Search for the cell housing the specified text and yield its (X, Y) center coordinate. 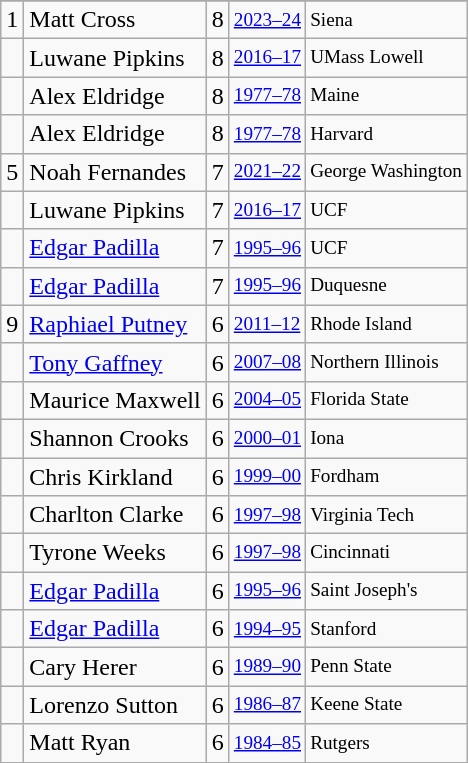
Saint Joseph's (386, 591)
Duquesne (386, 286)
Matt Ryan (115, 743)
Cary Herer (115, 667)
2011–12 (267, 324)
Matt Cross (115, 20)
1989–90 (267, 667)
Tony Gaffney (115, 362)
Rutgers (386, 743)
Rhode Island (386, 324)
Fordham (386, 477)
Northern Illinois (386, 362)
Iona (386, 438)
2000–01 (267, 438)
Virginia Tech (386, 515)
UMass Lowell (386, 58)
Penn State (386, 667)
Noah Fernandes (115, 172)
2004–05 (267, 400)
Raphiael Putney (115, 324)
1999–00 (267, 477)
George Washington (386, 172)
Tyrone Weeks (115, 553)
Stanford (386, 629)
2007–08 (267, 362)
1 (12, 20)
Siena (386, 20)
1994–95 (267, 629)
Chris Kirkland (115, 477)
Maine (386, 96)
2021–22 (267, 172)
9 (12, 324)
Keene State (386, 705)
1986–87 (267, 705)
Florida State (386, 400)
1984–85 (267, 743)
Maurice Maxwell (115, 400)
Shannon Crooks (115, 438)
Charlton Clarke (115, 515)
5 (12, 172)
Harvard (386, 134)
2023–24 (267, 20)
Lorenzo Sutton (115, 705)
Cincinnati (386, 553)
